Return (X, Y) of the center of cell containing provided text 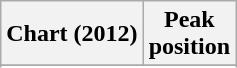
Chart (2012) (72, 34)
Peakposition (189, 34)
